From the cell containing the given text, extract its center point as (X, Y) coordinate. 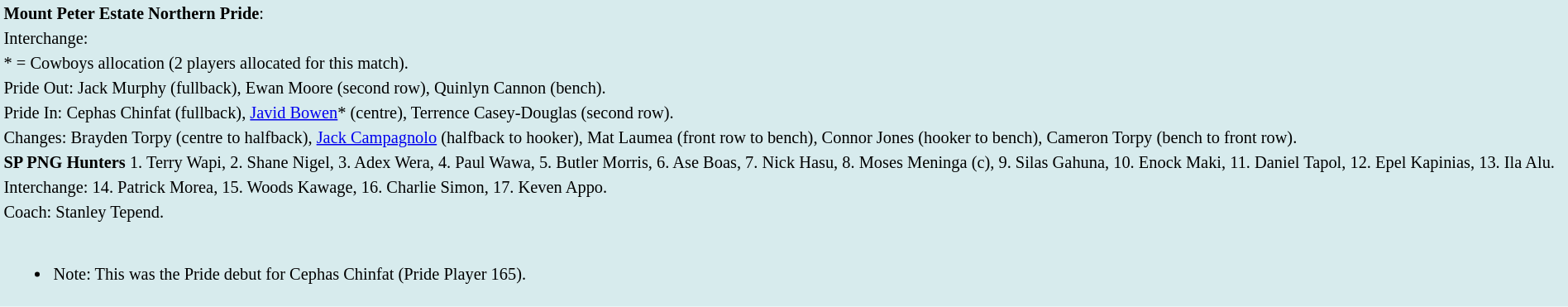
Note: This was the Pride debut for Cephas Chinfat (Pride Player 165). (784, 264)
Interchange: (784, 38)
* = Cowboys allocation (2 players allocated for this match). (784, 63)
Pride Out: Jack Murphy (fullback), Ewan Moore (second row), Quinlyn Cannon (bench). (784, 88)
Pride In: Cephas Chinfat (fullback), Javid Bowen* (centre), Terrence Casey-Douglas (second row). (784, 113)
Interchange: 14. Patrick Morea, 15. Woods Kawage, 16. Charlie Simon, 17. Keven Appo. (784, 187)
Coach: Stanley Tepend. (784, 212)
Mount Peter Estate Northern Pride: (784, 13)
